Determine the (X, Y) coordinate at the center of the cell enclosing the given text.  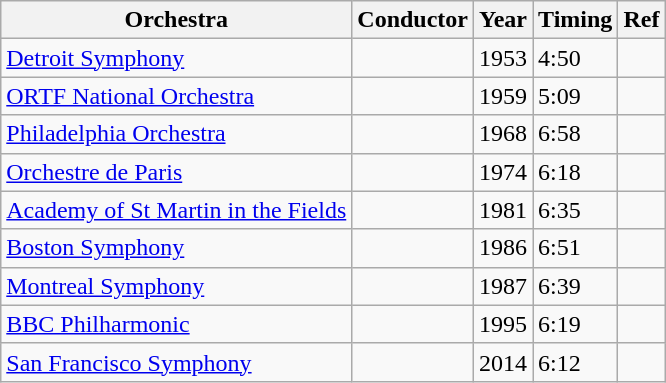
BBC Philharmonic (176, 324)
1987 (504, 286)
1986 (504, 248)
Orchestra (176, 20)
Year (504, 20)
6:58 (576, 134)
Orchestre de Paris (176, 172)
Academy of St Martin in the Fields (176, 210)
ORTF National Orchestra (176, 96)
6:12 (576, 362)
Timing (576, 20)
6:18 (576, 172)
1974 (504, 172)
6:51 (576, 248)
Detroit Symphony (176, 58)
5:09 (576, 96)
1953 (504, 58)
1995 (504, 324)
Montreal Symphony (176, 286)
2014 (504, 362)
1959 (504, 96)
6:39 (576, 286)
6:35 (576, 210)
1981 (504, 210)
Philadelphia Orchestra (176, 134)
6:19 (576, 324)
Boston Symphony (176, 248)
Conductor (413, 20)
Ref (642, 20)
1968 (504, 134)
San Francisco Symphony (176, 362)
4:50 (576, 58)
